From the cell containing the given text, extract its center point as (x, y) coordinate. 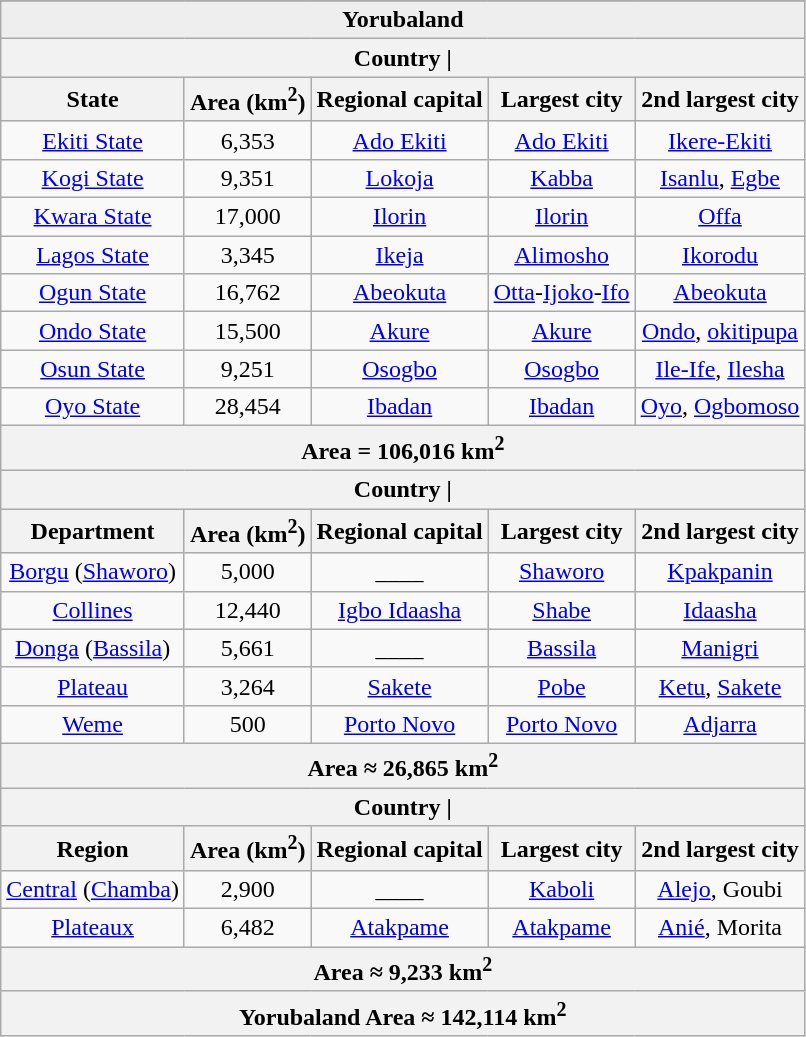
Kogi State (93, 178)
Alejo, Goubi (720, 890)
Adjarra (720, 724)
Osun State (93, 369)
Central (Chamba) (93, 890)
3,345 (248, 255)
Ondo State (93, 331)
2,900 (248, 890)
17,000 (248, 217)
Ikere-Ekiti (720, 140)
12,440 (248, 610)
Ikorodu (720, 255)
16,762 (248, 293)
Sakete (400, 686)
28,454 (248, 407)
Isanlu, Egbe (720, 178)
Idaasha (720, 610)
Plateaux (93, 928)
Department (93, 532)
3,264 (248, 686)
Collines (93, 610)
9,251 (248, 369)
Donga (Bassila) (93, 648)
Plateau (93, 686)
5,000 (248, 572)
Yorubaland Area ≈ 142,114 km2 (403, 1014)
15,500 (248, 331)
Alimosho (562, 255)
Pobe (562, 686)
Ogun State (93, 293)
Kwara State (93, 217)
Region (93, 848)
Otta-Ijoko-Ifo (562, 293)
Ikeja (400, 255)
Borgu (Shaworo) (93, 572)
Ekiti State (93, 140)
6,353 (248, 140)
Ketu, Sakete (720, 686)
9,351 (248, 178)
6,482 (248, 928)
Area ≈ 9,233 km2 (403, 970)
Area = 106,016 km2 (403, 448)
Bassila (562, 648)
Shabe (562, 610)
Oyo, Ogbomoso (720, 407)
Lokoja (400, 178)
Yorubaland (403, 20)
Igbo Idaasha (400, 610)
Area ≈ 26,865 km2 (403, 766)
Ile-Ife, Ilesha (720, 369)
State (93, 100)
Shaworo (562, 572)
5,661 (248, 648)
Anié, Morita (720, 928)
Manigri (720, 648)
Offa (720, 217)
500 (248, 724)
Ondo, okitipupa (720, 331)
Kpakpanin (720, 572)
Oyo State (93, 407)
Kabba (562, 178)
Lagos State (93, 255)
Weme (93, 724)
Kaboli (562, 890)
